Pinpoint the cell where the given text exists, returning its [x, y] midpoint coordinate. 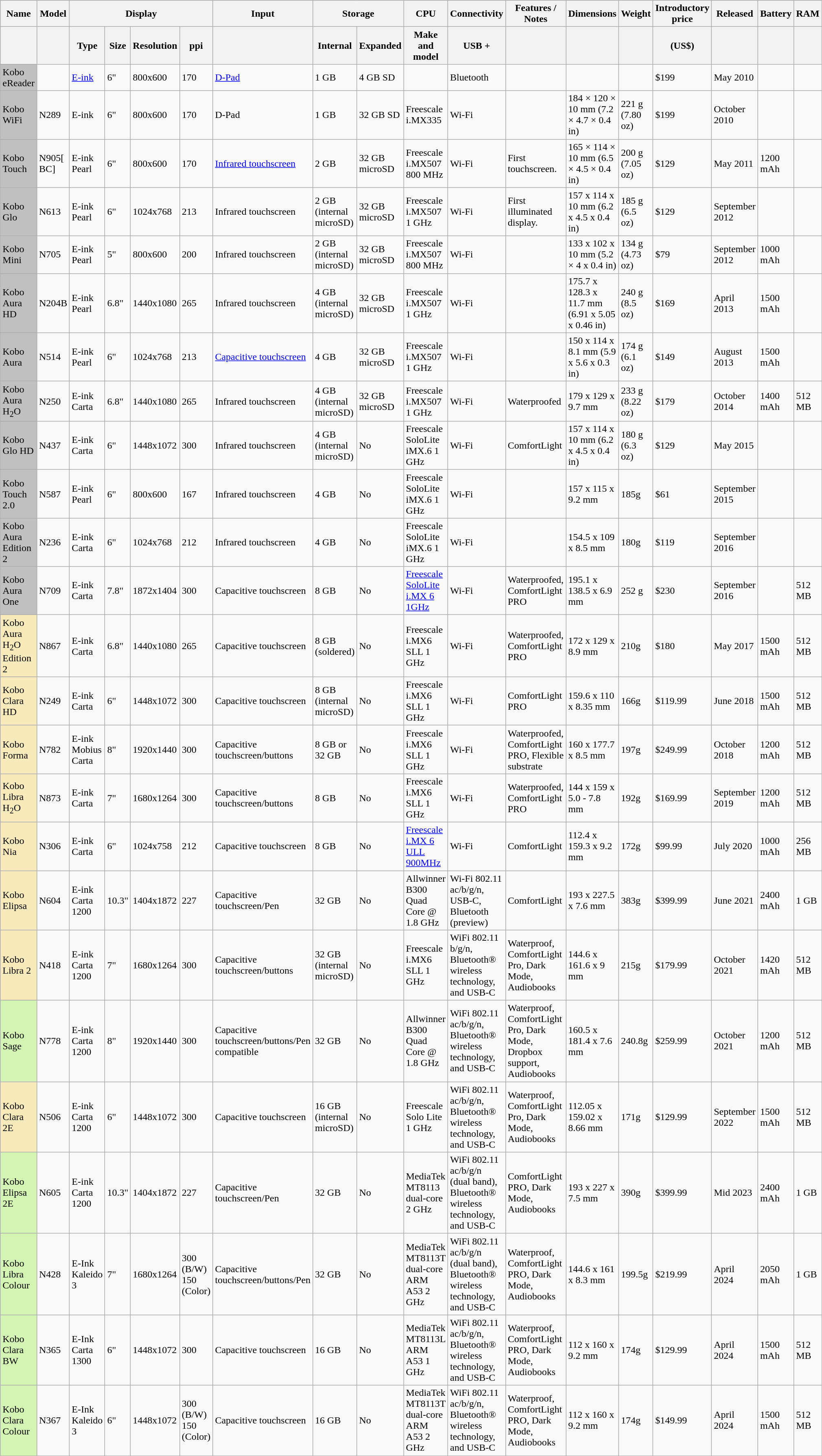
172 x 129 x 8.9 mm [592, 646]
Battery [776, 14]
197g [636, 749]
Kobo Glo HD [19, 446]
210g [636, 646]
2050 mAh [776, 1274]
240.8g [636, 1041]
Kobo Libra 2 [19, 966]
199.5g [636, 1274]
N605 [53, 1193]
200 [196, 255]
Kobo Touch 2.0 [19, 494]
Kobo Aura Edition 2 [19, 543]
August 2013 [735, 357]
July 2020 [735, 846]
167 [196, 494]
112.05 x 159.02 x 8.66 mm [592, 1117]
N365 [53, 1350]
Features / Notes [536, 14]
Bluetooth [477, 77]
Dimensions [592, 14]
N514 [53, 357]
240 g (8.5 oz) [636, 303]
Kobo Elipsa 2E [19, 1193]
Kobo WiFi [19, 115]
179 x 129 x 9.7 mm [592, 401]
$99.99 [682, 846]
180 g (6.3 oz) [636, 446]
2 GB [335, 163]
N709 [53, 591]
390g [636, 1193]
192g [636, 798]
1872x1404 [155, 591]
CPU [426, 14]
ComfortLight PRO [536, 701]
N782 [53, 749]
$219.99 [682, 1274]
166g [636, 701]
144.6 x 161 x 8.3 mm [592, 1274]
4 GB SD [380, 77]
N873 [53, 798]
195.1 x 138.5 x 6.9 mm [592, 591]
Input [263, 14]
Kobo Forma [19, 749]
Kobo Aura H2O Edition 2 [19, 646]
N428 [53, 1274]
157 x 115 x 9.2 mm [592, 494]
USB + [477, 46]
$169.99 [682, 798]
8 GB (soldered) [335, 646]
October 2018 [735, 749]
$149.99 [682, 1420]
N867 [53, 646]
N705 [53, 255]
Make and model [426, 46]
Kobo Clara Colour [19, 1420]
N437 [53, 446]
Waterproofed, ComfortLight PRO, Flexible substrate [536, 749]
Kobo Aura HD [19, 303]
May 2015 [735, 446]
$179 [682, 401]
193 x 227.5 x 7.6 mm [592, 900]
$180 [682, 646]
Freescale SoloLite i.MX 6 1GHz [426, 591]
MediaTek MT8113L ARM A53 1 GHz [426, 1350]
First illuminated display. [536, 211]
Wi-Fi 802.11 ac/b/g/n, USB-C, Bluetooth (preview) [477, 900]
32 GB (internal microSD) [335, 966]
Kobo Sage [19, 1041]
1024x758 [155, 846]
September 2019 [735, 798]
171g [636, 1117]
June 2018 [735, 701]
172g [636, 846]
Capacitive touchscreen/buttons/Pen [263, 1274]
Kobo Clara HD [19, 701]
154.5 x 109 x 8.5 mm [592, 543]
112.4 x 159.3 x 9.2 mm [592, 846]
ComfortLight PRO, Dark Mode, Audiobooks [536, 1193]
N418 [53, 966]
N587 [53, 494]
May 2010 [735, 77]
165 × 114 × 10 mm (6.5 × 4.5 × 0.4 in) [592, 163]
Mid 2023 [735, 1193]
$230 [682, 591]
Kobo Mini [19, 255]
September 2015 [735, 494]
184 × 120 × 10 mm (7.2 × 4.7 × 0.4 in) [592, 115]
October 2010 [735, 115]
300 (B/W)150 (Color) [196, 1274]
144 x 159 x 5.0 - 7.8 mm [592, 798]
Name [19, 14]
Capacitive touchscreen/buttons/Pen compatible [263, 1041]
$169 [682, 303]
Released [735, 14]
N506 [53, 1117]
215g [636, 966]
N236 [53, 543]
Kobo Clara BW [19, 1350]
September 2022 [735, 1117]
185g [636, 494]
$259.99 [682, 1041]
Waterproofed, ComfortLight PRO [536, 798]
N905[ BC] [53, 163]
$119 [682, 543]
Storage [358, 14]
Kobo Libra Colour [19, 1274]
200 g (7.05 oz) [636, 163]
252 g [636, 591]
$249.99 [682, 749]
ppi [196, 46]
$79 [682, 255]
N367 [53, 1420]
Weight [636, 14]
$149 [682, 357]
Internal [335, 46]
E-Ink Carta 1300 [87, 1350]
Type [87, 46]
N604 [53, 900]
May 2017 [735, 646]
$119.99 [682, 701]
160.5 x 181.4 x 7.6 mm [592, 1041]
133 x 102 x 10 mm (5.2 × 4 x 0.4 in) [592, 255]
185 g (6.5 oz) [636, 211]
Expanded [380, 46]
159.6 x 110 x 8.35 mm [592, 701]
N613 [53, 211]
8 GB or 32 GB [335, 749]
April 2013 [735, 303]
256 MB [808, 846]
160 x 177.7 x 8.5 mm [592, 749]
Connectivity [477, 14]
233 g (8.22 oz) [636, 401]
32 GB SD [380, 115]
383g [636, 900]
First touchscreen. [536, 163]
Kobo Elipsa [19, 900]
$179.99 [682, 966]
180g [636, 543]
Size [118, 46]
Waterproofed [536, 401]
RAM [808, 14]
16 GB (internal microSD) [335, 1117]
Kobo Clara 2E [19, 1117]
174 g (6.1 oz) [636, 357]
1420 mAh [776, 966]
N306 [53, 846]
Kobo Touch [19, 163]
193 x 227 x 7.5 mm [592, 1193]
Waterproof, ComfortLight Pro, Dark Mode, Dropbox support, Audiobooks [536, 1041]
134 g (4.73 oz) [636, 255]
Kobo Glo [19, 211]
June 2021 [735, 900]
Freescale i.MX335 [426, 115]
N204B [53, 303]
Introductory price [682, 14]
N249 [53, 701]
7.8" [118, 591]
144.6 x 161.6 x 9 mm [592, 966]
Kobo Aura One [19, 591]
E-ink Mobius Carta [87, 749]
Kobo Aura [19, 357]
Model [53, 14]
221 g (7.80 oz) [636, 115]
Kobo Aura H2O [19, 401]
8 GB (internal microSD) [335, 701]
Kobo Libra H2O [19, 798]
WiFi 802.11 b/g/n, Bluetooth® wireless technology, and USB-C [477, 966]
5" [118, 255]
May 2011 [735, 163]
$61 [682, 494]
150 x 114 x 8.1 mm (5.9 x 5.6 x 0.3 in) [592, 357]
N289 [53, 115]
(US$) [682, 46]
Resolution [155, 46]
October 2014 [735, 401]
1400 mAh [776, 401]
Freescale Solo Lite 1 GHz [426, 1117]
N778 [53, 1041]
Kobo Nia [19, 846]
Display [141, 14]
300 (B/W) 150 (Color) [196, 1420]
Kobo eReader [19, 77]
N250 [53, 401]
MediaTek MT8113 dual-core 2 GHz [426, 1193]
175.7 x 128.3 x 11.7 mm (6.91 x 5.05 x 0.46 in) [592, 303]
Freescale i.MX 6 ULL 900MHz [426, 846]
